Locate the cell with the specified text and output its [X, Y] center coordinate. 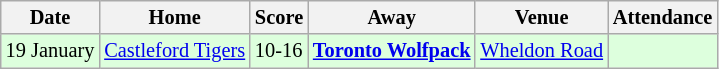
Date [50, 17]
19 January [50, 51]
Score [279, 17]
Toronto Wolfpack [392, 51]
10-16 [279, 51]
Venue [542, 17]
Home [174, 17]
Attendance [662, 17]
Castleford Tigers [174, 51]
Away [392, 17]
Wheldon Road [542, 51]
